Identify which cell holds the provided text, then report its (X, Y) central coordinate. 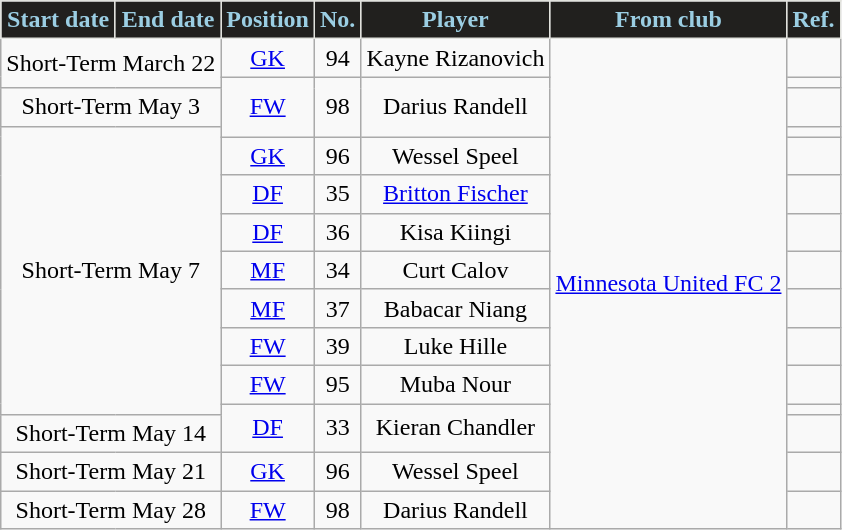
35 (338, 194)
Position (268, 20)
Minnesota United FC 2 (668, 284)
39 (338, 346)
From club (668, 20)
Britton Fischer (456, 194)
Muba Nour (456, 384)
Curt Calov (456, 270)
Short-Term May 7 (111, 270)
Babacar Niang (456, 308)
Short-Term May 28 (111, 510)
95 (338, 384)
37 (338, 308)
36 (338, 232)
94 (338, 58)
Short-Term May 21 (111, 472)
End date (168, 20)
Short-Term May 14 (111, 434)
Kisa Kiingi (456, 232)
Short-Term March 22 (111, 64)
Kieran Chandler (456, 428)
Ref. (814, 20)
No. (338, 20)
Player (456, 20)
34 (338, 270)
Luke Hille (456, 346)
33 (338, 428)
Start date (58, 20)
Short-Term May 3 (111, 107)
Kayne Rizanovich (456, 58)
